Extract the (x, y) coordinate from the center of the cell holding the provided text.  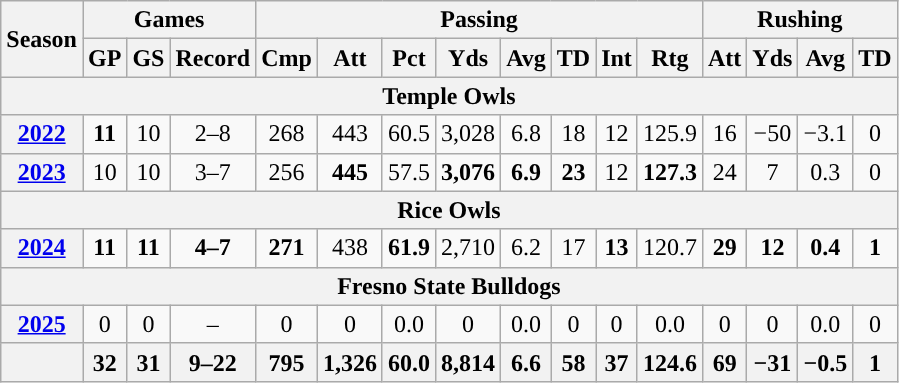
8,814 (468, 362)
69 (724, 362)
7 (772, 172)
61.9 (408, 248)
−3.1 (826, 134)
2025 (42, 324)
18 (573, 134)
– (213, 324)
Fresno State Bulldogs (449, 286)
−0.5 (826, 362)
4–7 (213, 248)
268 (287, 134)
GP (104, 58)
256 (287, 172)
3–7 (213, 172)
−31 (772, 362)
Passing (480, 20)
57.5 (408, 172)
Season (42, 39)
124.6 (670, 362)
271 (287, 248)
0.3 (826, 172)
Rushing (800, 20)
795 (287, 362)
3,076 (468, 172)
Cmp (287, 58)
2–8 (213, 134)
445 (350, 172)
17 (573, 248)
60.0 (408, 362)
23 (573, 172)
32 (104, 362)
3,028 (468, 134)
Pct (408, 58)
31 (148, 362)
13 (617, 248)
Record (213, 58)
37 (617, 362)
GS (148, 58)
6.9 (526, 172)
Temple Owls (449, 96)
127.3 (670, 172)
0.4 (826, 248)
24 (724, 172)
6.2 (526, 248)
−50 (772, 134)
2023 (42, 172)
58 (573, 362)
9–22 (213, 362)
Rice Owls (449, 210)
60.5 (408, 134)
120.7 (670, 248)
Int (617, 58)
Rtg (670, 58)
443 (350, 134)
29 (724, 248)
1,326 (350, 362)
Games (168, 20)
16 (724, 134)
2024 (42, 248)
125.9 (670, 134)
2022 (42, 134)
6.6 (526, 362)
2,710 (468, 248)
6.8 (526, 134)
438 (350, 248)
